Pinpoint the cell where the given text exists, returning its [X, Y] midpoint coordinate. 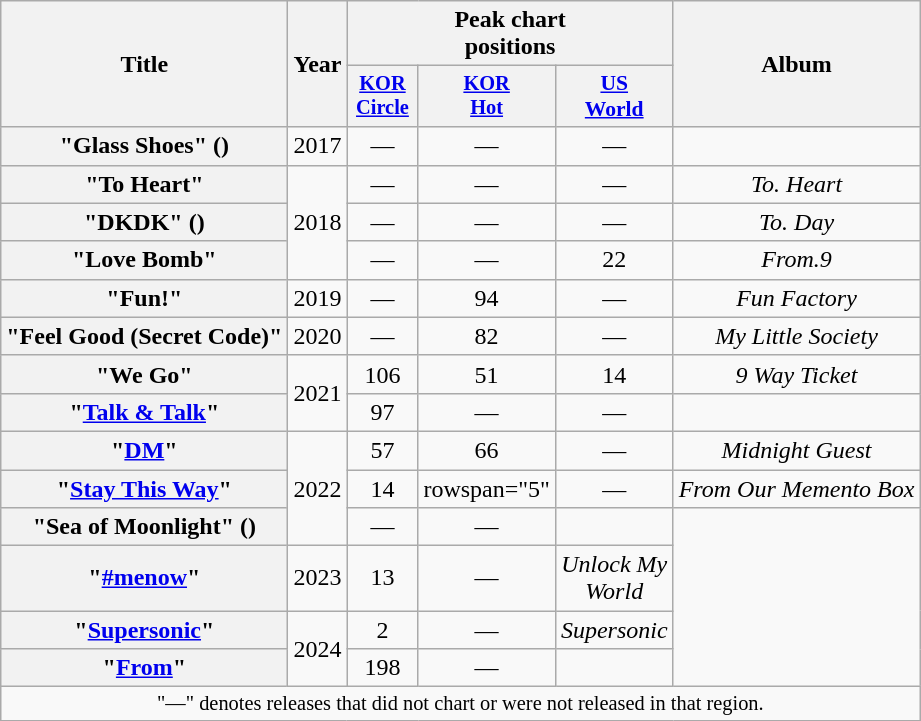
66 [487, 450]
"To Heart" [144, 184]
"Supersonic" [144, 630]
82 [487, 336]
2018 [318, 222]
My Little Society [796, 336]
"DM" [144, 450]
51 [487, 374]
"Fun!" [144, 298]
94 [487, 298]
"—" denotes releases that did not chart or were not released in that region. [460, 704]
Album [796, 64]
2020 [318, 336]
Peak chart positions [510, 34]
"DKDK" () [144, 222]
Year [318, 64]
To. Day [796, 222]
"Love Bomb" [144, 260]
"Stay This Way" [144, 489]
2022 [318, 488]
rowspan="5" [487, 489]
"Sea of Moonlight" () [144, 527]
106 [382, 374]
From.9 [796, 260]
198 [382, 668]
KORHot [487, 96]
"Glass Shoes" () [144, 146]
"We Go" [144, 374]
97 [382, 412]
2021 [318, 393]
"Talk & Talk" [144, 412]
13 [382, 578]
9 Way Ticket [796, 374]
Supersonic [614, 630]
2019 [318, 298]
2023 [318, 578]
Fun Factory [796, 298]
"From" [144, 668]
"#menow" [144, 578]
2017 [318, 146]
KORCircle [382, 96]
2024 [318, 649]
To. Heart [796, 184]
USWorld [614, 96]
Midnight Guest [796, 450]
"Feel Good (Secret Code)" [144, 336]
Title [144, 64]
2 [382, 630]
22 [614, 260]
57 [382, 450]
Unlock My World [614, 578]
From Our Memento Box [796, 489]
